Determine the (x, y) coordinate at the center of the cell enclosing the given text.  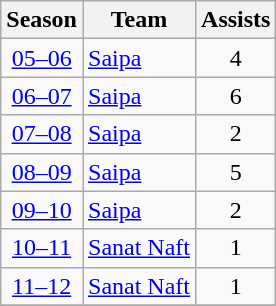
10–11 (42, 248)
Season (42, 20)
5 (236, 172)
Assists (236, 20)
6 (236, 96)
05–06 (42, 58)
Team (138, 20)
07–08 (42, 134)
4 (236, 58)
11–12 (42, 286)
09–10 (42, 210)
06–07 (42, 96)
08–09 (42, 172)
